Detect which cell encompasses the target text, then output its (x, y) center coordinate. 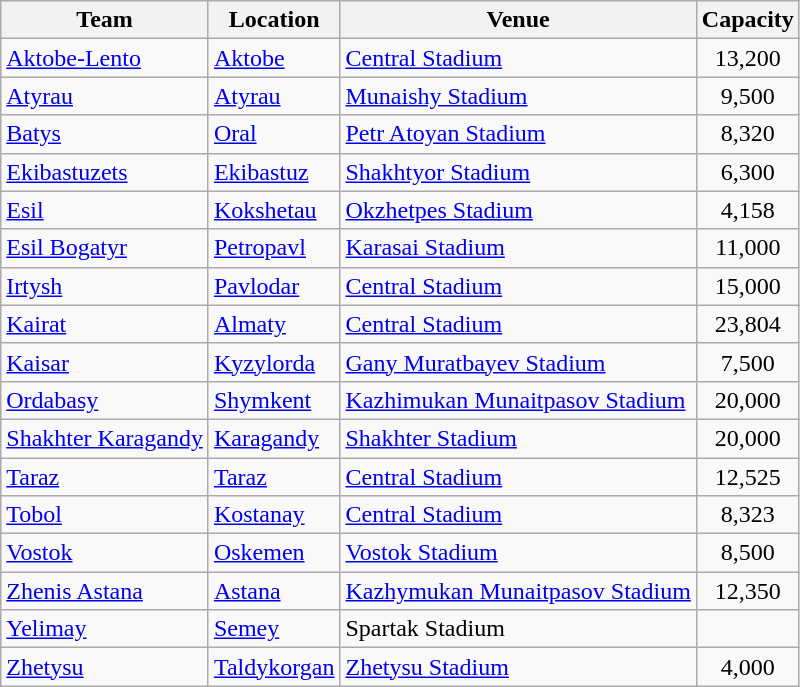
Aktobe-Lento (105, 58)
Kyzylorda (274, 362)
Esil (105, 210)
Batys (105, 134)
12,525 (748, 477)
Vostok Stadium (518, 553)
4,000 (748, 667)
8,320 (748, 134)
Shymkent (274, 400)
Petr Atoyan Stadium (518, 134)
Ekibastuzets (105, 172)
Zhenis Astana (105, 591)
Kairat (105, 324)
Irtysh (105, 286)
9,500 (748, 96)
Taldykorgan (274, 667)
Karasai Stadium (518, 248)
Shakhter Stadium (518, 438)
Location (274, 20)
Astana (274, 591)
7,500 (748, 362)
Petropavl (274, 248)
Ekibastuz (274, 172)
Kazhimukan Munaitpasov Stadium (518, 400)
Shakhter Karagandy (105, 438)
13,200 (748, 58)
Kostanay (274, 515)
Ordabasy (105, 400)
Kaisar (105, 362)
Gany Muratbayev Stadium (518, 362)
Spartak Stadium (518, 629)
Okzhetpes Stadium (518, 210)
Tobol (105, 515)
Oral (274, 134)
8,323 (748, 515)
11,000 (748, 248)
15,000 (748, 286)
Kokshetau (274, 210)
Team (105, 20)
Zhetysu Stadium (518, 667)
6,300 (748, 172)
Kazhymukan Munaitpasov Stadium (518, 591)
Venue (518, 20)
Pavlodar (274, 286)
Oskemen (274, 553)
Vostok (105, 553)
Capacity (748, 20)
12,350 (748, 591)
Zhetysu (105, 667)
23,804 (748, 324)
Munaishy Stadium (518, 96)
8,500 (748, 553)
Esil Bogatyr (105, 248)
Shakhtyor Stadium (518, 172)
4,158 (748, 210)
Semey (274, 629)
Karagandy (274, 438)
Aktobe (274, 58)
Almaty (274, 324)
Yelimay (105, 629)
